Return [X, Y] of the center of cell containing provided text 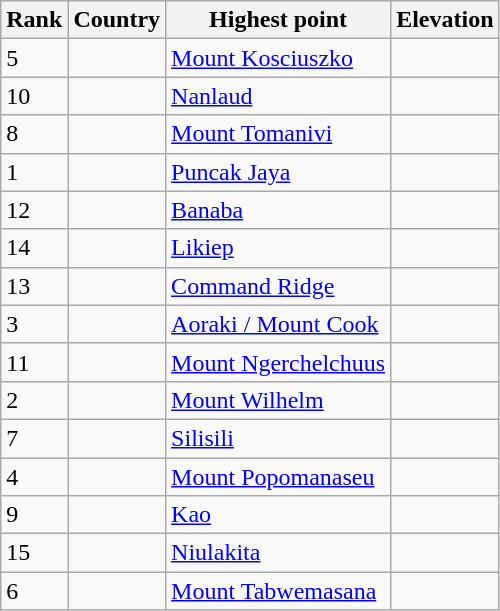
15 [34, 553]
12 [34, 210]
Kao [278, 515]
Mount Popomanaseu [278, 477]
Mount Kosciuszko [278, 58]
9 [34, 515]
10 [34, 96]
6 [34, 591]
Command Ridge [278, 286]
7 [34, 438]
2 [34, 400]
Mount Tomanivi [278, 134]
13 [34, 286]
Highest point [278, 20]
Aoraki / Mount Cook [278, 324]
Niulakita [278, 553]
11 [34, 362]
Puncak Jaya [278, 172]
Country [117, 20]
3 [34, 324]
5 [34, 58]
Mount Ngerchelchuus [278, 362]
Silisili [278, 438]
Mount Wilhelm [278, 400]
Mount Tabwemasana [278, 591]
Banaba [278, 210]
Nanlaud [278, 96]
Rank [34, 20]
Likiep [278, 248]
8 [34, 134]
14 [34, 248]
4 [34, 477]
1 [34, 172]
Elevation [445, 20]
